Extract the (x, y) coordinate from the center of the cell holding the provided text.  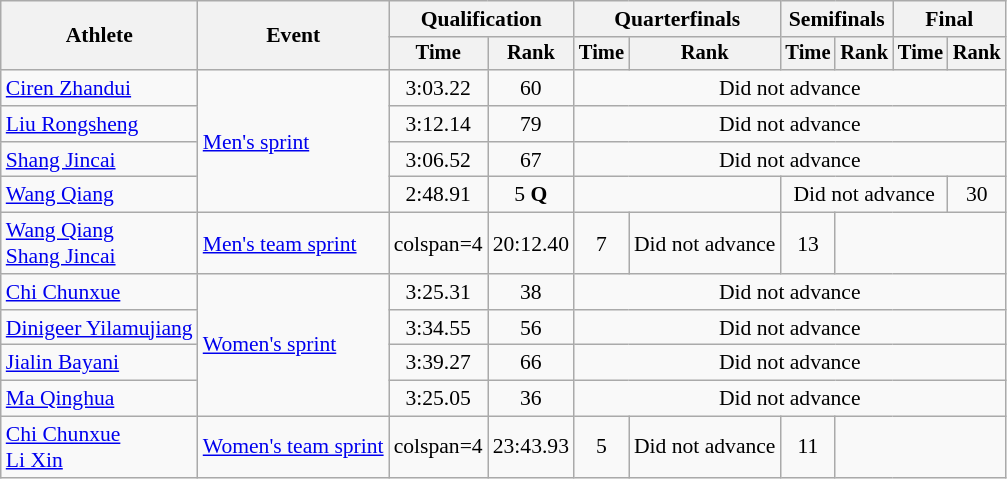
Qualification (482, 19)
23:43.93 (531, 448)
66 (531, 363)
3:12.14 (438, 124)
67 (531, 160)
7 (602, 244)
2:48.91 (438, 195)
11 (808, 448)
56 (531, 328)
60 (531, 88)
Women's sprint (294, 345)
3:34.55 (438, 328)
Event (294, 36)
36 (531, 399)
Shang Jincai (100, 160)
3:25.05 (438, 399)
Ciren Zhandui (100, 88)
3:39.27 (438, 363)
Jialin Bayani (100, 363)
Men's sprint (294, 141)
Semifinals (837, 19)
Quarterfinals (678, 19)
3:03.22 (438, 88)
Chi Chunxue (100, 292)
3:06.52 (438, 160)
3:25.31 (438, 292)
13 (808, 244)
Chi ChunxueLi Xin (100, 448)
Wang QiangShang Jincai (100, 244)
Men's team sprint (294, 244)
Dinigeer Yilamujiang (100, 328)
79 (531, 124)
5 Q (531, 195)
Women's team sprint (294, 448)
5 (602, 448)
Liu Rongsheng (100, 124)
Wang Qiang (100, 195)
Ma Qinghua (100, 399)
38 (531, 292)
Athlete (100, 36)
20:12.40 (531, 244)
30 (977, 195)
Final (949, 19)
